Scan for the cell matching the given text and deliver its (X, Y) coordinate at center. 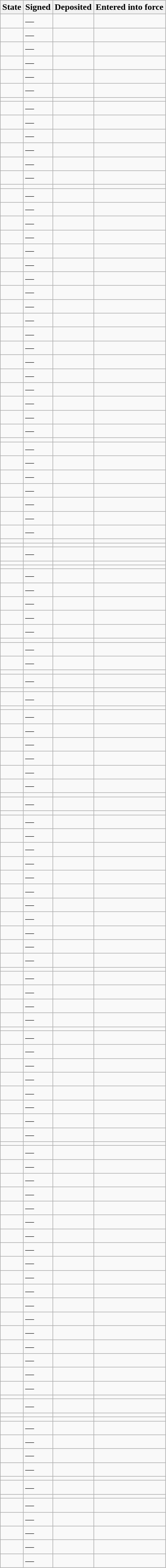
State (12, 7)
Deposited (73, 7)
Signed (38, 7)
Entered into force (130, 7)
